Locate the cell with the specified text and output its (x, y) center coordinate. 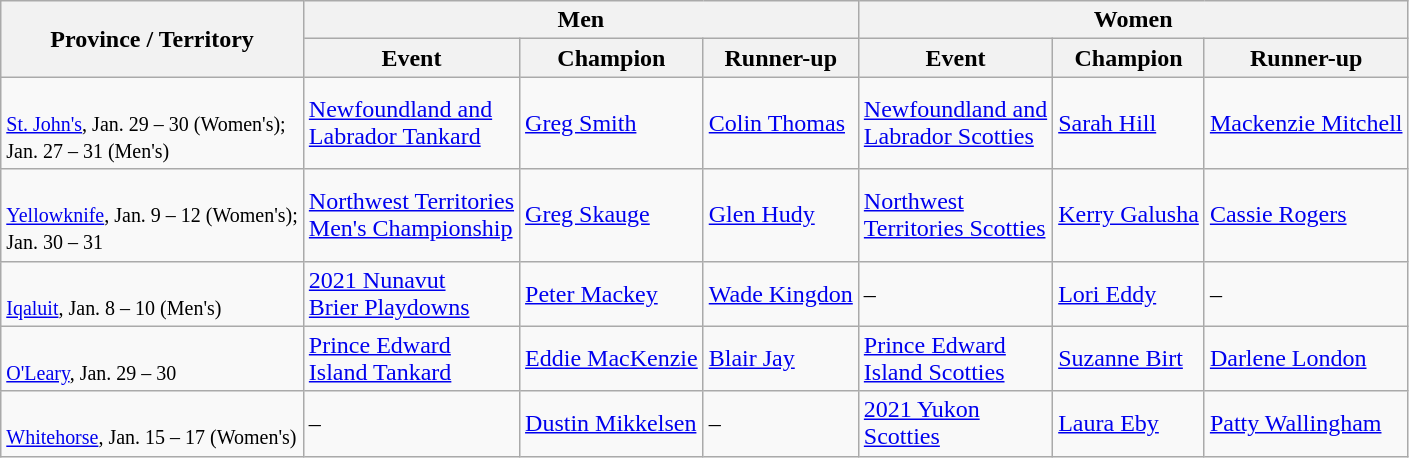
Newfoundland and Labrador Scotties (955, 123)
Lori Eddy (1129, 294)
Newfoundland and Labrador Tankard (411, 123)
Greg Smith (612, 123)
Men (580, 20)
Patty Wallingham (1306, 424)
St. John's, Jan. 29 – 30 (Women's); Jan. 27 – 31 (Men's) (152, 123)
Whitehorse, Jan. 15 – 17 (Women's) (152, 424)
Mackenzie Mitchell (1306, 123)
2021 Yukon Scotties (955, 424)
Blair Jay (780, 358)
Dustin Mikkelsen (612, 424)
Kerry Galusha (1129, 215)
Cassie Rogers (1306, 215)
O'Leary, Jan. 29 – 30 (152, 358)
Eddie MacKenzie (612, 358)
Prince Edward Island Scotties (955, 358)
Yellowknife, Jan. 9 – 12 (Women's); Jan. 30 – 31 (152, 215)
2021 Nunavut Brier Playdowns (411, 294)
Colin Thomas (780, 123)
Peter Mackey (612, 294)
Greg Skauge (612, 215)
Northwest Territories Men's Championship (411, 215)
Northwest Territories Scotties (955, 215)
Women (1133, 20)
Province / Territory (152, 39)
Wade Kingdon (780, 294)
Laura Eby (1129, 424)
Darlene London (1306, 358)
Sarah Hill (1129, 123)
Iqaluit, Jan. 8 – 10 (Men's) (152, 294)
Prince Edward Island Tankard (411, 358)
Suzanne Birt (1129, 358)
Glen Hudy (780, 215)
